Locate the cell with the specified text and output its (x, y) center coordinate. 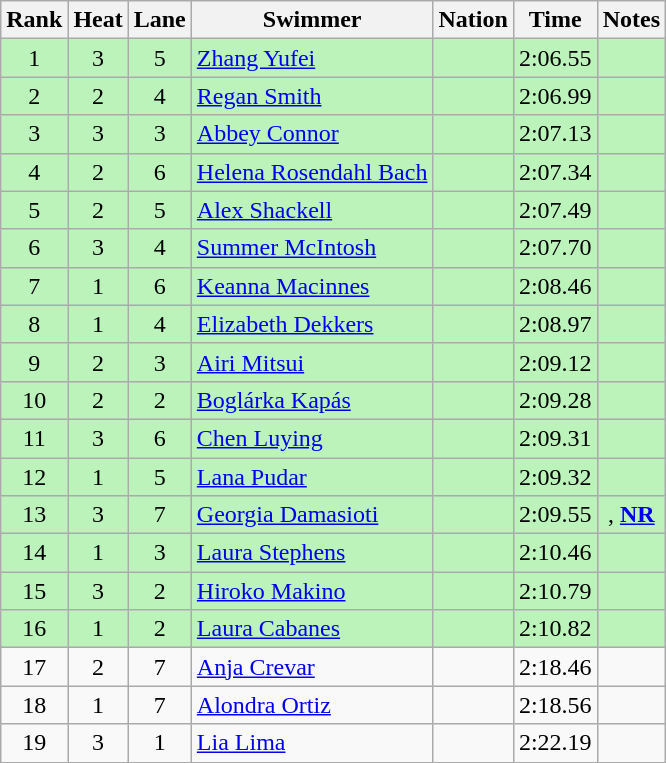
Swimmer (312, 20)
Laura Cabanes (312, 629)
16 (34, 629)
Rank (34, 20)
Chen Luying (312, 438)
Abbey Connor (312, 134)
, NR (631, 515)
2:06.99 (555, 96)
Lia Lima (312, 743)
11 (34, 438)
Laura Stephens (312, 553)
2:09.55 (555, 515)
2:07.70 (555, 248)
12 (34, 477)
14 (34, 553)
19 (34, 743)
2:08.46 (555, 286)
2:18.46 (555, 667)
Keanna Macinnes (312, 286)
Time (555, 20)
Alex Shackell (312, 210)
17 (34, 667)
2:10.79 (555, 591)
Boglárka Kapás (312, 400)
13 (34, 515)
Summer McIntosh (312, 248)
10 (34, 400)
15 (34, 591)
2:09.32 (555, 477)
2:09.12 (555, 362)
Lane (160, 20)
2:10.46 (555, 553)
18 (34, 705)
9 (34, 362)
Elizabeth Dekkers (312, 324)
2:10.82 (555, 629)
2:07.49 (555, 210)
Hiroko Makino (312, 591)
2:22.19 (555, 743)
Anja Crevar (312, 667)
Helena Rosendahl Bach (312, 172)
2:07.13 (555, 134)
Alondra Ortiz (312, 705)
Regan Smith (312, 96)
Notes (631, 20)
2:08.97 (555, 324)
8 (34, 324)
2:07.34 (555, 172)
2:18.56 (555, 705)
2:09.28 (555, 400)
Georgia Damasioti (312, 515)
Airi Mitsui (312, 362)
Lana Pudar (312, 477)
Nation (473, 20)
Heat (98, 20)
2:06.55 (555, 58)
Zhang Yufei (312, 58)
2:09.31 (555, 438)
